Extract the [X, Y] coordinate from the center of the cell holding the provided text.  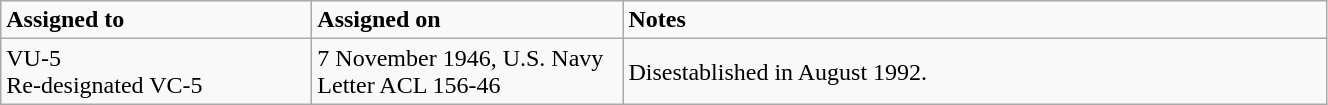
VU-5Re-designated VC-5 [156, 72]
Notes [975, 20]
Disestablished in August 1992. [975, 72]
Assigned to [156, 20]
Assigned on [468, 20]
7 November 1946, U.S. Navy Letter ACL 156-46 [468, 72]
